Return the (x, y) coordinate for the center point of the cell that contains the specified text.  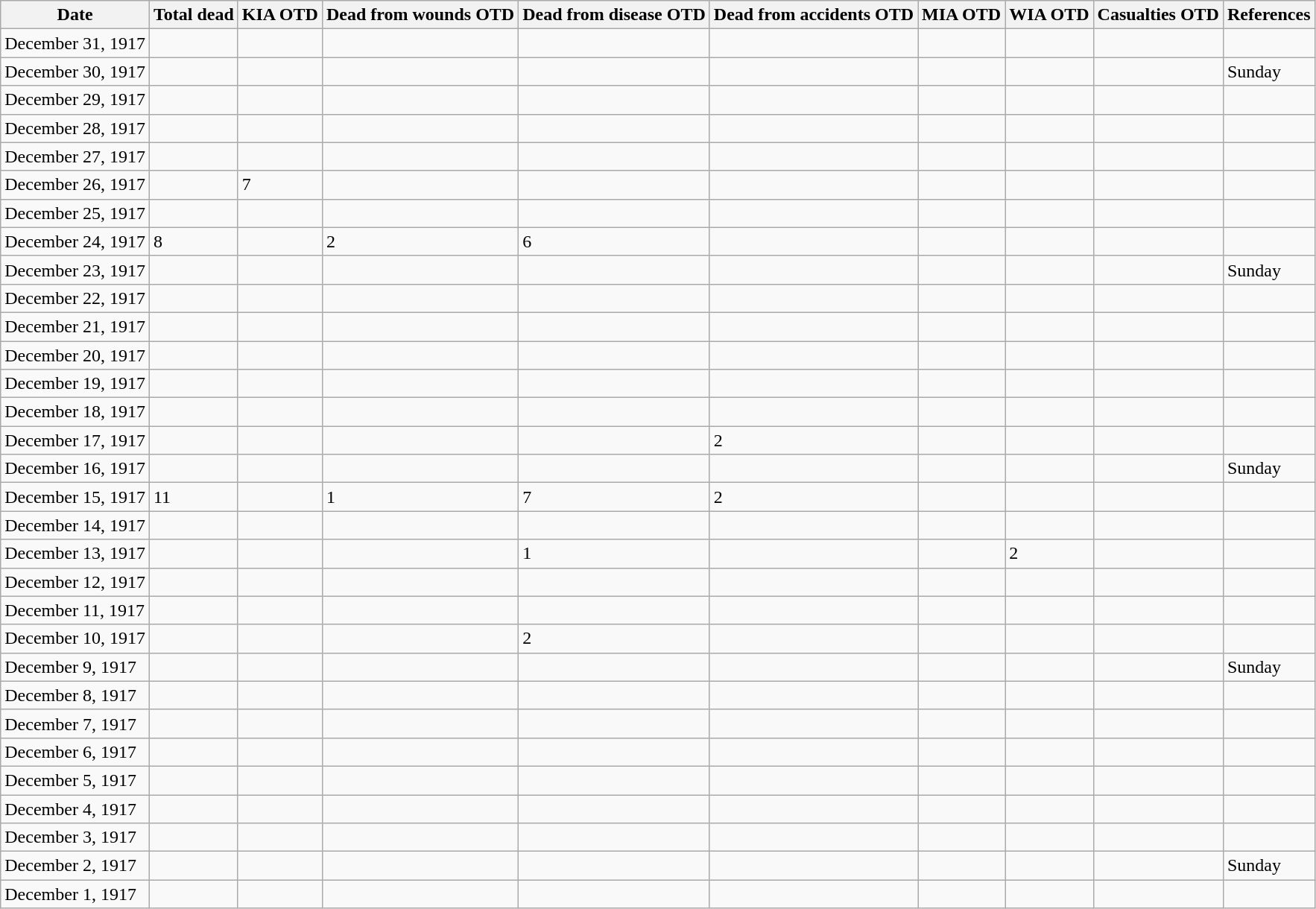
December 9, 1917 (75, 667)
References (1268, 15)
December 2, 1917 (75, 866)
December 21, 1917 (75, 326)
December 29, 1917 (75, 100)
December 12, 1917 (75, 582)
Dead from wounds OTD (420, 15)
December 23, 1917 (75, 270)
December 4, 1917 (75, 808)
December 15, 1917 (75, 497)
Total dead (194, 15)
6 (614, 241)
Casualties OTD (1158, 15)
December 22, 1917 (75, 298)
December 18, 1917 (75, 412)
December 7, 1917 (75, 723)
December 1, 1917 (75, 894)
8 (194, 241)
Dead from accidents OTD (814, 15)
December 3, 1917 (75, 837)
December 6, 1917 (75, 752)
December 17, 1917 (75, 440)
KIA OTD (280, 15)
December 16, 1917 (75, 469)
December 8, 1917 (75, 695)
December 26, 1917 (75, 185)
December 28, 1917 (75, 128)
Dead from disease OTD (614, 15)
December 10, 1917 (75, 639)
December 25, 1917 (75, 213)
Date (75, 15)
11 (194, 497)
December 19, 1917 (75, 384)
December 27, 1917 (75, 156)
December 11, 1917 (75, 610)
December 20, 1917 (75, 355)
December 14, 1917 (75, 525)
December 5, 1917 (75, 780)
December 31, 1917 (75, 43)
December 30, 1917 (75, 72)
December 13, 1917 (75, 554)
December 24, 1917 (75, 241)
WIA OTD (1049, 15)
MIA OTD (961, 15)
